Locate the cell with the specified text and output its (x, y) center coordinate. 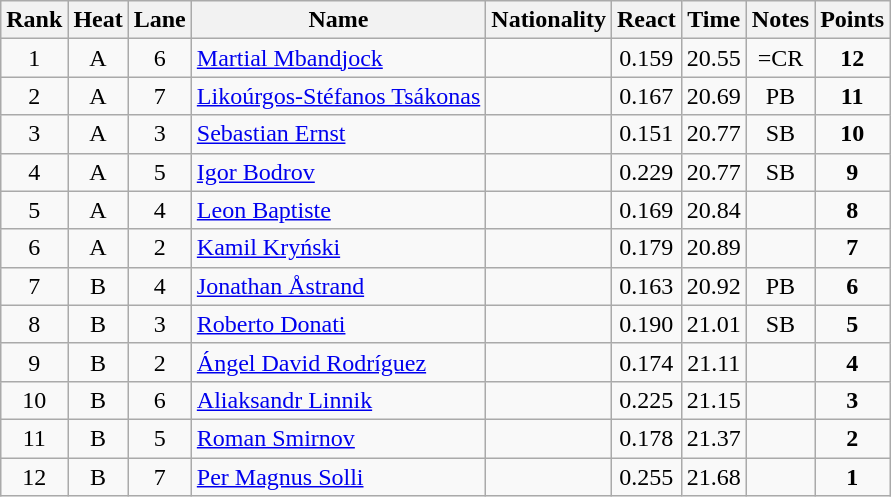
Heat (98, 20)
Kamil Kryński (338, 248)
Aliaksandr Linnik (338, 400)
0.159 (647, 58)
Points (852, 20)
20.92 (714, 286)
Roman Smirnov (338, 438)
0.163 (647, 286)
Leon Baptiste (338, 210)
React (647, 20)
21.15 (714, 400)
Roberto Donati (338, 324)
21.11 (714, 362)
Nationality (549, 20)
0.178 (647, 438)
Jonathan Åstrand (338, 286)
21.68 (714, 477)
21.01 (714, 324)
0.167 (647, 96)
0.190 (647, 324)
0.151 (647, 134)
20.84 (714, 210)
20.69 (714, 96)
0.174 (647, 362)
Sebastian Ernst (338, 134)
20.55 (714, 58)
Rank (34, 20)
0.255 (647, 477)
21.37 (714, 438)
0.179 (647, 248)
Likoúrgos-Stéfanos Tsákonas (338, 96)
0.229 (647, 172)
Lane (160, 20)
Name (338, 20)
0.169 (647, 210)
Time (714, 20)
Igor Bodrov (338, 172)
Martial Mbandjock (338, 58)
Per Magnus Solli (338, 477)
=CR (780, 58)
Ángel David Rodríguez (338, 362)
0.225 (647, 400)
20.89 (714, 248)
Notes (780, 20)
